Determine the [X, Y] coordinate at the center of the cell enclosing the given text.  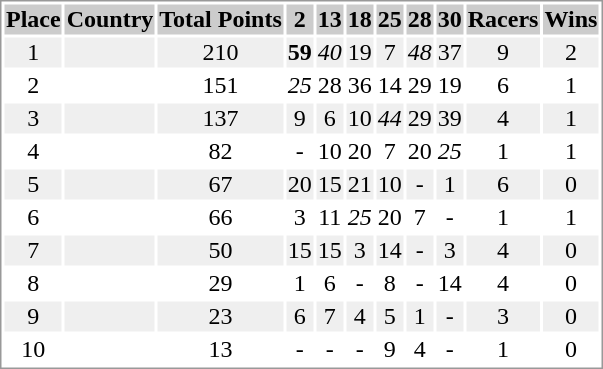
210 [220, 53]
18 [360, 19]
40 [330, 53]
39 [450, 119]
37 [450, 53]
59 [300, 53]
50 [220, 251]
21 [360, 185]
151 [220, 85]
23 [220, 317]
Total Points [220, 19]
30 [450, 19]
Country [110, 19]
44 [390, 119]
Place [33, 19]
Racers [503, 19]
66 [220, 217]
82 [220, 151]
36 [360, 85]
48 [420, 53]
11 [330, 217]
137 [220, 119]
67 [220, 185]
Wins [571, 19]
